Detect which cell encompasses the target text, then output its (X, Y) center coordinate. 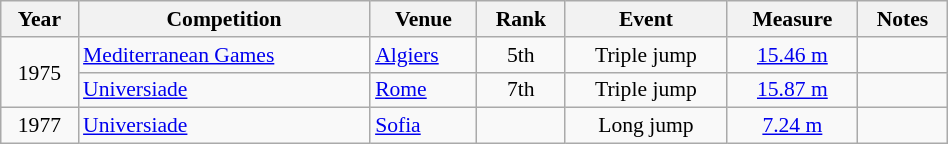
Competition (224, 19)
Measure (792, 19)
Notes (903, 19)
Event (646, 19)
15.46 m (792, 55)
1977 (40, 126)
Venue (424, 19)
5th (521, 55)
1975 (40, 72)
Mediterranean Games (224, 55)
Long jump (646, 126)
Rome (424, 90)
Algiers (424, 55)
7th (521, 90)
15.87 m (792, 90)
Sofia (424, 126)
7.24 m (792, 126)
Rank (521, 19)
Year (40, 19)
